Return [X, Y] of the center of cell containing provided text 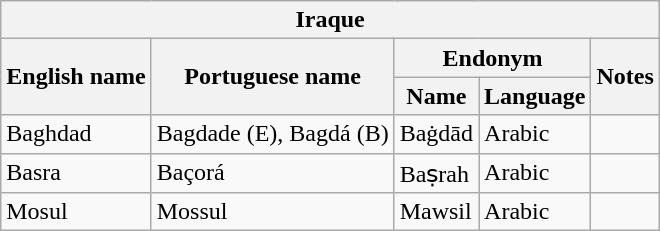
Baṣrah [436, 173]
Mosul [76, 212]
Baghdad [76, 134]
Baçorá [272, 173]
Baġdād [436, 134]
English name [76, 77]
Notes [625, 77]
Iraque [330, 20]
Bagdade (E), Bagdá (B) [272, 134]
Name [436, 96]
Mossul [272, 212]
Mawsil [436, 212]
Portuguese name [272, 77]
Basra [76, 173]
Endonym [492, 58]
Language [535, 96]
